Output the [X, Y] coordinate of the center of the cell containing the given text.  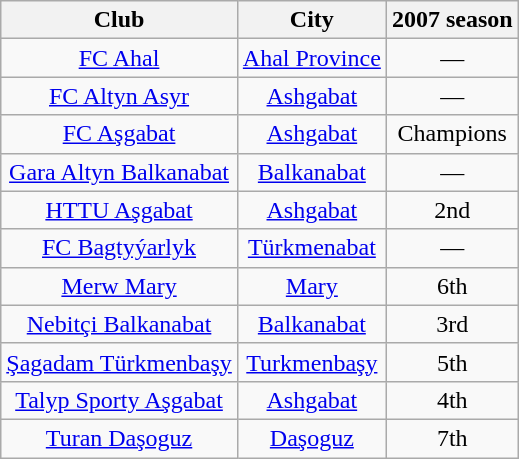
Türkmenabat [312, 248]
Merw Mary [120, 286]
3rd [452, 324]
4th [452, 400]
Talyp Sporty Aşgabat [120, 400]
Mary [312, 286]
2007 season [452, 20]
FC Ahal [120, 58]
Turkmenbaşy [312, 362]
Nebitçi Balkanabat [120, 324]
6th [452, 286]
City [312, 20]
Ahal Province [312, 58]
7th [452, 438]
Daşoguz [312, 438]
FC Aşgabat [120, 134]
FC Altyn Asyr [120, 96]
2nd [452, 210]
Turan Daşoguz [120, 438]
5th [452, 362]
Club [120, 20]
Şagadam Türkmenbaşy [120, 362]
Champions [452, 134]
HTTU Aşgabat [120, 210]
FC Bagtyýarlyk [120, 248]
Gara Altyn Balkanabat [120, 172]
